Find where the given text appears and provide that cell's center as [X, Y] coordinate. 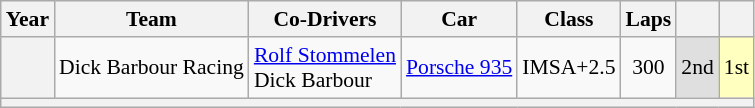
Car [459, 19]
1st [736, 68]
Co-Drivers [325, 19]
2nd [698, 68]
Laps [649, 19]
300 [649, 68]
Class [568, 19]
Year [28, 19]
IMSA+2.5 [568, 68]
Dick Barbour Racing [152, 68]
Rolf Stommelen Dick Barbour [325, 68]
Porsche 935 [459, 68]
Team [152, 19]
